Return (X, Y) of the center of cell containing provided text 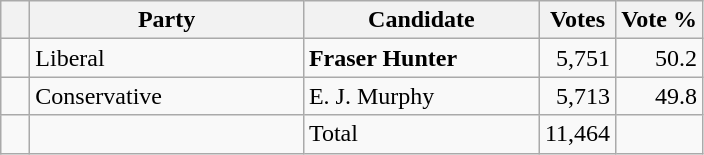
11,464 (577, 134)
Party (167, 20)
49.8 (660, 96)
Total (421, 134)
Fraser Hunter (421, 58)
50.2 (660, 58)
Candidate (421, 20)
Conservative (167, 96)
Votes (577, 20)
5,713 (577, 96)
Liberal (167, 58)
5,751 (577, 58)
E. J. Murphy (421, 96)
Vote % (660, 20)
